Return the (X, Y) coordinate for the center point of the cell that contains the specified text.  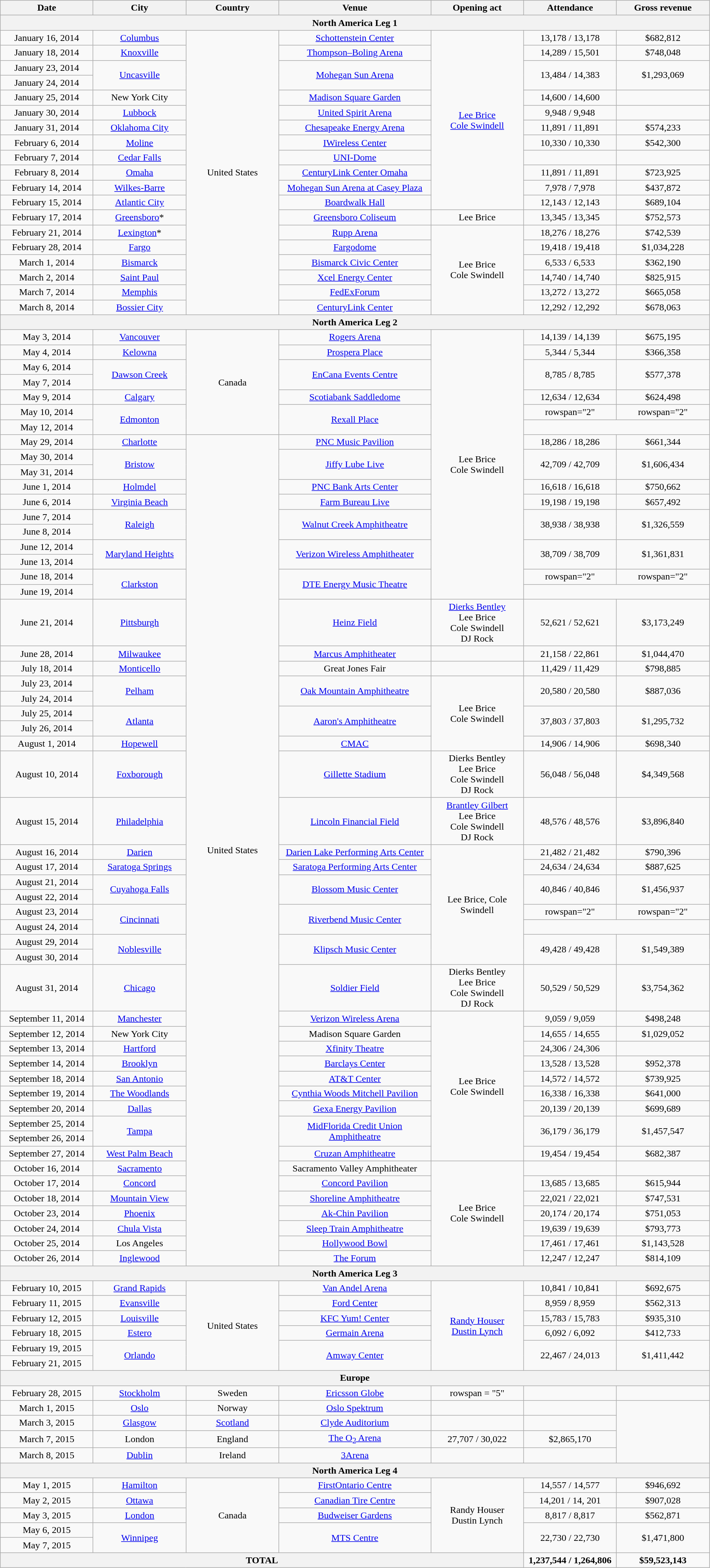
17,461 / 17,461 (570, 1243)
February 10, 2015 (47, 1288)
$498,248 (663, 1018)
$577,378 (663, 374)
$412,733 (663, 1333)
Farm Bureau Live (355, 502)
Evansville (140, 1303)
$1,456,937 (663, 889)
$1,549,389 (663, 949)
October 25, 2014 (47, 1243)
$1,029,052 (663, 1033)
19,198 / 19,198 (570, 502)
Attendance (570, 8)
Scotiabank Saddledome (355, 397)
49,428 / 49,428 (570, 949)
Inglewood (140, 1258)
50,529 / 50,529 (570, 987)
Estero (140, 1333)
Winnipeg (140, 1538)
Darien Lake Performing Arts Center (355, 852)
North America Leg 4 (355, 1470)
Van Andel Arena (355, 1288)
January 16, 2014 (47, 38)
12,247 / 12,247 (570, 1258)
May 30, 2014 (47, 457)
Fargodome (355, 247)
11,429 / 11,429 (570, 668)
$887,036 (663, 691)
Rupp Arena (355, 232)
$624,498 (663, 397)
$657,492 (663, 502)
$1,361,831 (663, 554)
52,621 / 52,621 (570, 622)
37,803 / 37,803 (570, 721)
Sacramento Valley Amphitheater (355, 1168)
Moline (140, 142)
Cynthia Woods Mitchell Pavilion (355, 1094)
Milwaukee (140, 653)
6,533 / 6,533 (570, 262)
Ford Center (355, 1303)
January 24, 2014 (47, 83)
$739,925 (663, 1079)
24,634 / 24,634 (570, 867)
18,286 / 18,286 (570, 442)
February 28, 2014 (47, 247)
Dublin (140, 1455)
$1,606,434 (663, 465)
10,330 / 10,330 (570, 142)
Germain Arena (355, 1333)
6,092 / 6,092 (570, 1333)
August 16, 2014 (47, 852)
Omaha (140, 172)
Marcus Amphitheater (355, 653)
March 1, 2015 (47, 1408)
22,467 / 24,013 (570, 1356)
PNC Music Pavilion (355, 442)
May 10, 2014 (47, 412)
Lexington* (140, 232)
rowspan = "5" (477, 1393)
September 20, 2014 (47, 1109)
$1,293,069 (663, 75)
$3,173,249 (663, 622)
13,685 / 13,685 (570, 1183)
June 7, 2014 (47, 517)
19,418 / 19,418 (570, 247)
Klipsch Music Center (355, 949)
5,344 / 5,344 (570, 352)
Hartford (140, 1049)
October 17, 2014 (47, 1183)
$748,048 (663, 53)
August 29, 2014 (47, 942)
14,600 / 14,600 (570, 98)
Mohegan Sun Arena (355, 75)
$689,104 (663, 203)
14,139 / 14,139 (570, 337)
KFC Yum! Center (355, 1318)
August 30, 2014 (47, 957)
Ireland (232, 1455)
Darien (140, 852)
March 2, 2014 (47, 277)
Prospera Place (355, 352)
16,338 / 16,338 (570, 1094)
10,841 / 10,841 (570, 1288)
Clarkston (140, 584)
Columbus (140, 38)
August 1, 2014 (47, 743)
24,306 / 24,306 (570, 1049)
Saint Paul (140, 277)
$641,000 (663, 1094)
22,021 / 22,021 (570, 1198)
$437,872 (663, 188)
$742,539 (663, 232)
Chesapeake Energy Arena (355, 127)
February 8, 2014 (47, 172)
Ottawa (140, 1500)
Concord (140, 1183)
13,528 / 13,528 (570, 1064)
$692,675 (663, 1288)
13,178 / 13,178 (570, 38)
January 25, 2014 (47, 98)
The O2 Arena (355, 1439)
38,938 / 38,938 (570, 524)
August 15, 2014 (47, 821)
19,639 / 19,639 (570, 1228)
$1,044,470 (663, 653)
Calgary (140, 397)
Pelham (140, 691)
Greensboro Coliseum (355, 218)
Orlando (140, 1356)
February 11, 2015 (47, 1303)
July 18, 2014 (47, 668)
Manchester (140, 1018)
Verizon Wireless Amphitheater (355, 554)
Country (232, 8)
June 8, 2014 (47, 532)
March 8, 2015 (47, 1455)
Schottenstein Center (355, 38)
21,158 / 22,861 (570, 653)
3Arena (355, 1455)
Hollywood Bowl (355, 1243)
$3,896,840 (663, 821)
January 23, 2014 (47, 68)
Dallas (140, 1109)
October 23, 2014 (47, 1213)
21,482 / 21,482 (570, 852)
UNI-Dome (355, 157)
North America Leg 1 (355, 23)
Lee Brice, Cole Swindell (477, 904)
$675,195 (663, 337)
Uncasville (140, 75)
August 23, 2014 (47, 912)
May 3, 2015 (47, 1515)
Mountain View (140, 1198)
Mohegan Sun Arena at Casey Plaza (355, 188)
Saratoga Springs (140, 867)
August 17, 2014 (47, 867)
June 21, 2014 (47, 622)
October 26, 2014 (47, 1258)
June 6, 2014 (47, 502)
San Antonio (140, 1079)
March 7, 2015 (47, 1439)
FedExForum (355, 292)
Heinz Field (355, 622)
Soldier Field (355, 987)
July 24, 2014 (47, 698)
August 21, 2014 (47, 882)
40,846 / 40,846 (570, 889)
48,576 / 48,576 (570, 821)
13,484 / 14,383 (570, 75)
MTS Centre (355, 1538)
Lubbock (140, 113)
8,817 / 8,817 (570, 1515)
October 18, 2014 (47, 1198)
Xfinity Theatre (355, 1049)
$747,531 (663, 1198)
18,276 / 18,276 (570, 232)
20,139 / 20,139 (570, 1109)
Vancouver (140, 337)
Canadian Tire Centre (355, 1500)
May 29, 2014 (47, 442)
Great Jones Fair (355, 668)
AT&T Center (355, 1079)
$3,754,362 (663, 987)
IWireless Center (355, 142)
March 1, 2014 (47, 262)
PNC Bank Arts Center (355, 487)
Oslo Spektrum (355, 1408)
Phoenix (140, 1213)
September 18, 2014 (47, 1079)
$723,925 (663, 172)
June 13, 2014 (47, 562)
Bossier City (140, 307)
Opening act (477, 8)
Bristow (140, 465)
19,454 / 19,454 (570, 1153)
Chula Vista (140, 1228)
Virginia Beach (140, 502)
August 10, 2014 (47, 774)
Hopewell (140, 743)
Wilkes-Barre (140, 188)
Gross revenue (663, 8)
Shoreline Amphitheatre (355, 1198)
Kelowna (140, 352)
13,345 / 13,345 (570, 218)
May 7, 2015 (47, 1545)
Chicago (140, 987)
CMAC (355, 743)
March 8, 2014 (47, 307)
13,272 / 13,272 (570, 292)
Oak Mountain Amphitheatre (355, 691)
Atlanta (140, 721)
Tampa (140, 1131)
North America Leg 2 (355, 322)
May 9, 2014 (47, 397)
Blossom Music Center (355, 889)
England (232, 1439)
Saratoga Performing Arts Center (355, 867)
The Woodlands (140, 1094)
May 7, 2014 (47, 382)
February 21, 2015 (47, 1363)
$907,028 (663, 1500)
9,059 / 9,059 (570, 1018)
14,557 / 14,577 (570, 1485)
$2,865,170 (570, 1439)
July 26, 2014 (47, 729)
February 7, 2014 (47, 157)
$793,773 (663, 1228)
$615,944 (663, 1183)
July 23, 2014 (47, 683)
$574,233 (663, 127)
February 18, 2015 (47, 1333)
$1,411,442 (663, 1356)
Los Angeles (140, 1243)
$562,313 (663, 1303)
$1,326,559 (663, 524)
9,948 / 9,948 (570, 113)
Pittsburgh (140, 622)
January 31, 2014 (47, 127)
Gillette Stadium (355, 774)
14,655 / 14,655 (570, 1033)
$752,573 (663, 218)
North America Leg 3 (355, 1273)
$682,387 (663, 1153)
Bismarck (140, 262)
14,740 / 14,740 (570, 277)
CenturyLink Center Omaha (355, 172)
Memphis (140, 292)
$751,053 (663, 1213)
FirstOntario Centre (355, 1485)
February 21, 2014 (47, 232)
Xcel Energy Center (355, 277)
Raleigh (140, 524)
22,730 / 22,730 (570, 1538)
May 6, 2014 (47, 367)
Dawson Creek (140, 374)
Lee Brice (477, 218)
Cruzan Amphitheatre (355, 1153)
Date (47, 8)
$1,295,732 (663, 721)
$362,190 (663, 262)
$750,662 (663, 487)
$4,349,568 (663, 774)
May 3, 2014 (47, 337)
42,709 / 42,709 (570, 465)
38,709 / 38,709 (570, 554)
$698,340 (663, 743)
14,572 / 14,572 (570, 1079)
Rogers Arena (355, 337)
June 18, 2014 (47, 577)
36,179 / 36,179 (570, 1131)
Verizon Wireless Arena (355, 1018)
$661,344 (663, 442)
$1,034,228 (663, 247)
$825,915 (663, 277)
Grand Rapids (140, 1288)
MidFlorida Credit Union Amphitheatre (355, 1131)
City (140, 8)
$59,523,143 (663, 1560)
United Spirit Arena (355, 113)
Bismarck Civic Center (355, 262)
12,634 / 12,634 (570, 397)
February 15, 2014 (47, 203)
Cuyahoga Falls (140, 889)
West Palm Beach (140, 1153)
Barclays Center (355, 1064)
September 19, 2014 (47, 1094)
Fargo (140, 247)
May 31, 2014 (47, 472)
Philadelphia (140, 821)
DTE Energy Music Theatre (355, 584)
February 12, 2015 (47, 1318)
February 14, 2014 (47, 188)
September 11, 2014 (47, 1018)
$887,625 (663, 867)
$1,143,528 (663, 1243)
8,959 / 8,959 (570, 1303)
7,978 / 7,978 (570, 188)
September 27, 2014 (47, 1153)
Cincinnati (140, 919)
Rexall Place (355, 419)
$665,058 (663, 292)
Monticello (140, 668)
Ericsson Globe (355, 1393)
October 16, 2014 (47, 1168)
56,048 / 56,048 (570, 774)
February 28, 2015 (47, 1393)
June 1, 2014 (47, 487)
September 13, 2014 (47, 1049)
Europe (355, 1378)
27,707 / 30,022 (477, 1439)
Budweiser Gardens (355, 1515)
$946,692 (663, 1485)
14,289 / 15,501 (570, 53)
May 4, 2014 (47, 352)
Hamilton (140, 1485)
Aaron's Amphitheatre (355, 721)
Sacramento (140, 1168)
Thompson–Boling Arena (355, 53)
Concord Pavilion (355, 1183)
July 25, 2014 (47, 714)
Edmonton (140, 419)
$542,300 (663, 142)
12,143 / 12,143 (570, 203)
June 12, 2014 (47, 547)
The Forum (355, 1258)
Oslo (140, 1408)
$1,457,547 (663, 1131)
March 3, 2015 (47, 1423)
May 6, 2015 (47, 1530)
Noblesville (140, 949)
August 22, 2014 (47, 897)
Glasgow (140, 1423)
March 7, 2014 (47, 292)
Louisville (140, 1318)
15,783 / 15,783 (570, 1318)
September 25, 2014 (47, 1123)
February 6, 2014 (47, 142)
September 14, 2014 (47, 1064)
8,785 / 8,785 (570, 374)
Sweden (232, 1393)
$798,885 (663, 668)
12,292 / 12,292 (570, 307)
$814,109 (663, 1258)
14,906 / 14,906 (570, 743)
CenturyLink Center (355, 307)
14,201 / 14, 201 (570, 1500)
Foxborough (140, 774)
January 18, 2014 (47, 53)
June 19, 2014 (47, 592)
Oklahoma City (140, 127)
Clyde Auditorium (355, 1423)
May 12, 2014 (47, 427)
Greensboro* (140, 218)
August 24, 2014 (47, 927)
February 17, 2014 (47, 218)
20,580 / 20,580 (570, 691)
Jiffy Lube Live (355, 465)
$1,471,800 (663, 1538)
$935,310 (663, 1318)
Amway Center (355, 1356)
October 24, 2014 (47, 1228)
$562,871 (663, 1515)
16,618 / 16,618 (570, 487)
Atlantic City (140, 203)
August 31, 2014 (47, 987)
Lincoln Financial Field (355, 821)
Brantley GilbertLee BriceCole SwindellDJ Rock (477, 821)
Maryland Heights (140, 554)
$366,358 (663, 352)
Venue (355, 8)
Scotland (232, 1423)
EnCana Events Centre (355, 374)
Cedar Falls (140, 157)
Walnut Creek Amphitheatre (355, 524)
Gexa Energy Pavilion (355, 1109)
Brooklyn (140, 1064)
$699,689 (663, 1109)
Holmdel (140, 487)
Sleep Train Amphitheatre (355, 1228)
May 2, 2015 (47, 1500)
Norway (232, 1408)
September 26, 2014 (47, 1138)
20,174 / 20,174 (570, 1213)
Knoxville (140, 53)
Boardwalk Hall (355, 203)
Riverbend Music Center (355, 919)
Ak-Chin Pavilion (355, 1213)
May 1, 2015 (47, 1485)
TOTAL (262, 1560)
$678,063 (663, 307)
1,237,544 / 1,264,806 (570, 1560)
$790,396 (663, 852)
Charlotte (140, 442)
Stockholm (140, 1393)
February 19, 2015 (47, 1348)
$682,812 (663, 38)
June 28, 2014 (47, 653)
January 30, 2014 (47, 113)
$952,378 (663, 1064)
September 12, 2014 (47, 1033)
